Provide the [X, Y] coordinate of the cell's center where the given text is located.  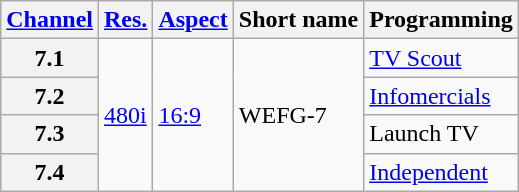
480i [126, 115]
Aspect [193, 20]
TV Scout [442, 58]
Programming [442, 20]
Channel [50, 20]
Res. [126, 20]
Independent [442, 172]
7.4 [50, 172]
Launch TV [442, 134]
WEFG-7 [298, 115]
7.1 [50, 58]
7.2 [50, 96]
7.3 [50, 134]
Short name [298, 20]
16:9 [193, 115]
Infomercials [442, 96]
